Determine the (x, y) coordinate at the center of the cell enclosing the given text.  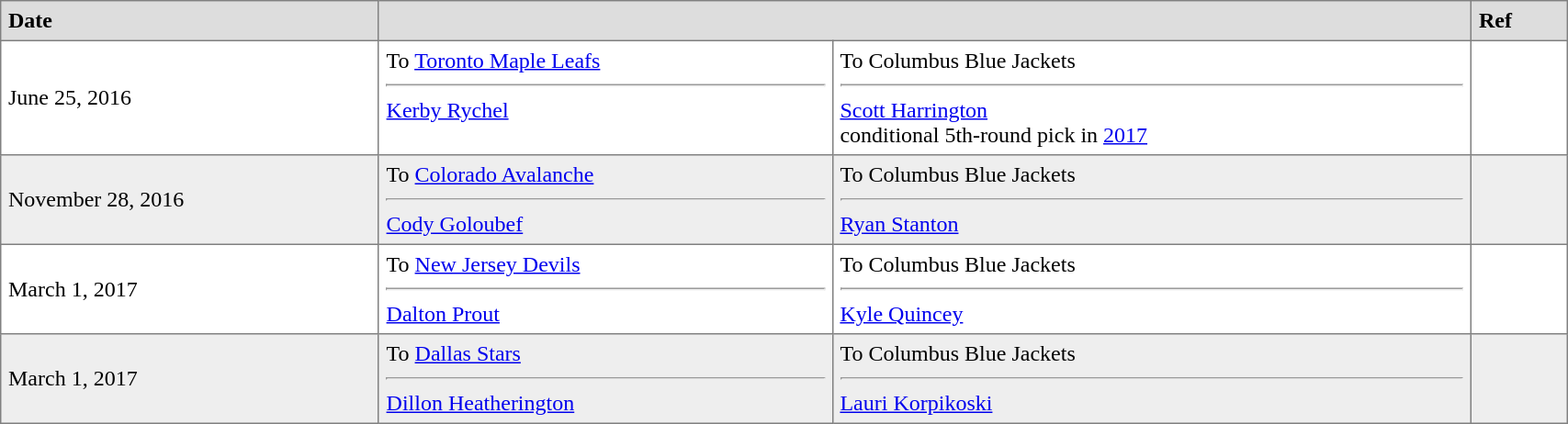
To Columbus Blue Jackets Kyle Quincey (1152, 289)
To Toronto Maple Leafs Kerby Rychel (605, 97)
November 28, 2016 (190, 200)
June 25, 2016 (190, 97)
Ref (1519, 21)
Date (190, 21)
To Dallas Stars Dillon Heatherington (605, 379)
To Colorado Avalanche Cody Goloubef (605, 200)
To Columbus Blue Jackets Ryan Stanton (1152, 200)
To Columbus Blue Jackets Lauri Korpikoski (1152, 379)
To Columbus Blue Jackets Scott Harringtonconditional 5th-round pick in 2017 (1152, 97)
To New Jersey Devils Dalton Prout (605, 289)
